Return the (X, Y) coordinate for the center point of the cell that contains the specified text.  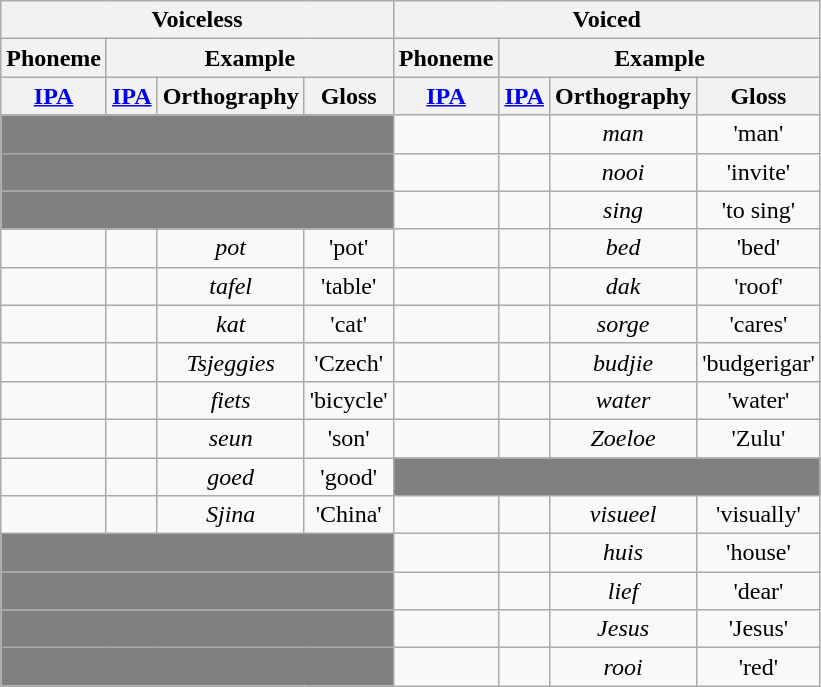
sorge (624, 324)
'son' (348, 438)
'bed' (759, 248)
'budgerigar' (759, 362)
seun (230, 438)
pot (230, 248)
'roof' (759, 286)
budjie (624, 362)
'invite' (759, 172)
man (624, 134)
'house' (759, 553)
Jesus (624, 629)
visueel (624, 515)
sing (624, 210)
nooi (624, 172)
lief (624, 591)
'pot' (348, 248)
Sjina (230, 515)
bed (624, 248)
goed (230, 477)
'dear' (759, 591)
'visually' (759, 515)
fiets (230, 400)
'red' (759, 667)
kat (230, 324)
dak (624, 286)
'bicycle' (348, 400)
Zoeloe (624, 438)
rooi (624, 667)
'water' (759, 400)
tafel (230, 286)
'cat' (348, 324)
Voiced (606, 20)
'good' (348, 477)
'cares' (759, 324)
'China' (348, 515)
'table' (348, 286)
'Czech' (348, 362)
'Jesus' (759, 629)
'man' (759, 134)
Voiceless (197, 20)
water (624, 400)
'Zulu' (759, 438)
'to sing' (759, 210)
huis (624, 553)
Tsjeggies (230, 362)
